Locate the cell with the specified text and output its (x, y) center coordinate. 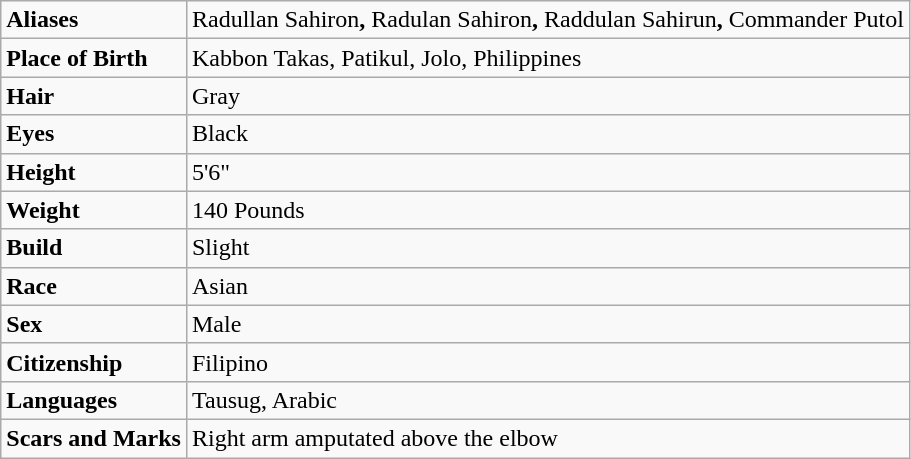
Citizenship (94, 362)
Black (548, 134)
Tausug, Arabic (548, 400)
Right arm amputated above the elbow (548, 438)
Build (94, 248)
140 Pounds (548, 210)
Race (94, 286)
Weight (94, 210)
Height (94, 172)
Radullan Sahiron, Radulan Sahiron, Raddulan Sahirun, Commander Putol (548, 20)
Slight (548, 248)
Male (548, 324)
Sex (94, 324)
Place of Birth (94, 58)
Languages (94, 400)
Filipino (548, 362)
Kabbon Takas, Patikul, Jolo, Philippines (548, 58)
Hair (94, 96)
Aliases (94, 20)
Scars and Marks (94, 438)
Asian (548, 286)
Gray (548, 96)
5'6" (548, 172)
Eyes (94, 134)
